Detect which cell encompasses the target text, then output its [x, y] center coordinate. 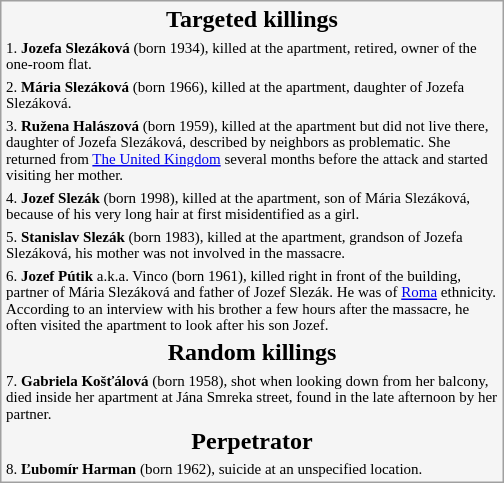
5. Stanislav Slezák (born 1983), killed at the apartment, grandson of Jozefa Slezáková, his mother was not involved in the massacre. [252, 244]
8. Ľubomír Harman (born 1962), suicide at an unspecified location. [252, 469]
1. Jozefa Slezáková (born 1934), killed at the apartment, retired, owner of the one-room flat. [252, 56]
2. Mária Slezáková (born 1966), killed at the apartment, daughter of Jozefa Slezáková. [252, 94]
4. Jozef Slezák (born 1998), killed at the apartment, son of Mária Slezáková, because of his very long hair at first misidentified as a girl. [252, 206]
Targeted killings [252, 19]
Perpetrator [252, 441]
Random killings [252, 353]
